For the text-containing cell, return its midpoint in [X, Y] coordinate format. 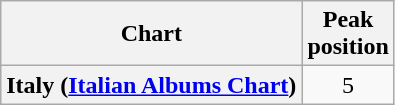
Chart [152, 34]
Italy (Italian Albums Chart) [152, 85]
Peak position [348, 34]
5 [348, 85]
